Output the (X, Y) coordinate of the center of the cell containing the given text.  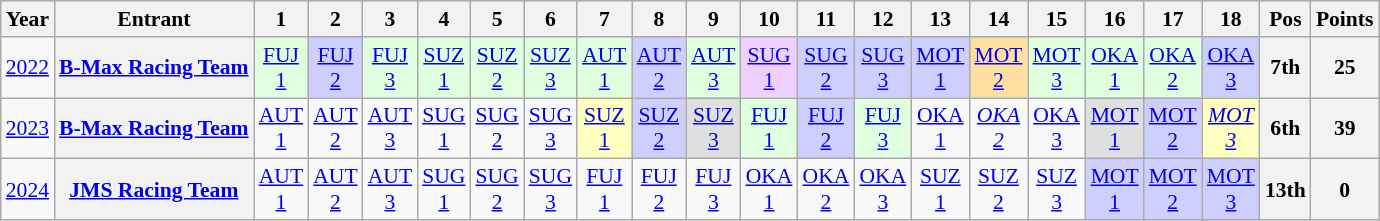
7th (1286, 68)
13 (940, 19)
9 (713, 19)
39 (1345, 128)
10 (770, 19)
14 (998, 19)
17 (1173, 19)
0 (1345, 190)
11 (826, 19)
7 (604, 19)
Pos (1286, 19)
JMS Racing Team (154, 190)
2024 (28, 190)
Points (1345, 19)
15 (1057, 19)
25 (1345, 68)
18 (1231, 19)
6 (550, 19)
Year (28, 19)
3 (390, 19)
13th (1286, 190)
16 (1115, 19)
6th (1286, 128)
2022 (28, 68)
5 (496, 19)
4 (444, 19)
8 (659, 19)
1 (281, 19)
Entrant (154, 19)
2023 (28, 128)
12 (882, 19)
2 (335, 19)
